Detect which cell encompasses the target text, then output its [x, y] center coordinate. 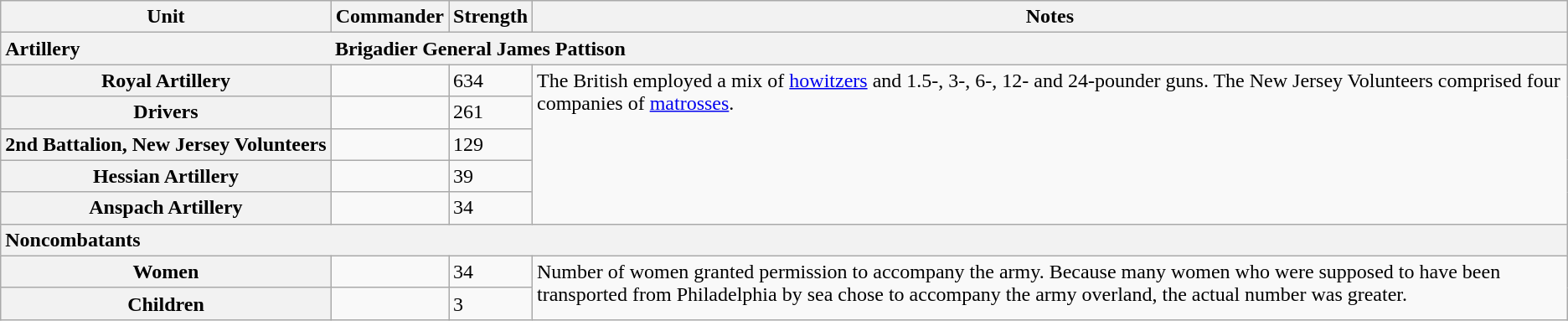
Artillery [166, 49]
Commander [389, 17]
Noncombatants [784, 240]
Notes [1050, 17]
Women [166, 272]
Brigadier General James Pattison [949, 49]
The British employed a mix of howitzers and 1.5-, 3-, 6-, 12- and 24-pounder guns. The New Jersey Volunteers comprised four companies of matrosses. [1050, 144]
Drivers [166, 112]
634 [491, 80]
Royal Artillery [166, 80]
129 [491, 144]
Unit [166, 17]
Children [166, 303]
Hessian Artillery [166, 176]
261 [491, 112]
2nd Battalion, New Jersey Volunteers [166, 144]
Anspach Artillery [166, 208]
39 [491, 176]
3 [491, 303]
Strength [491, 17]
